From the cell containing the given text, extract its center point as (X, Y) coordinate. 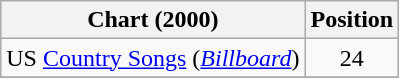
Chart (2000) (153, 20)
US Country Songs (Billboard) (153, 58)
Position (352, 20)
24 (352, 58)
